Return the (X, Y) coordinate for the center point of the cell that contains the specified text.  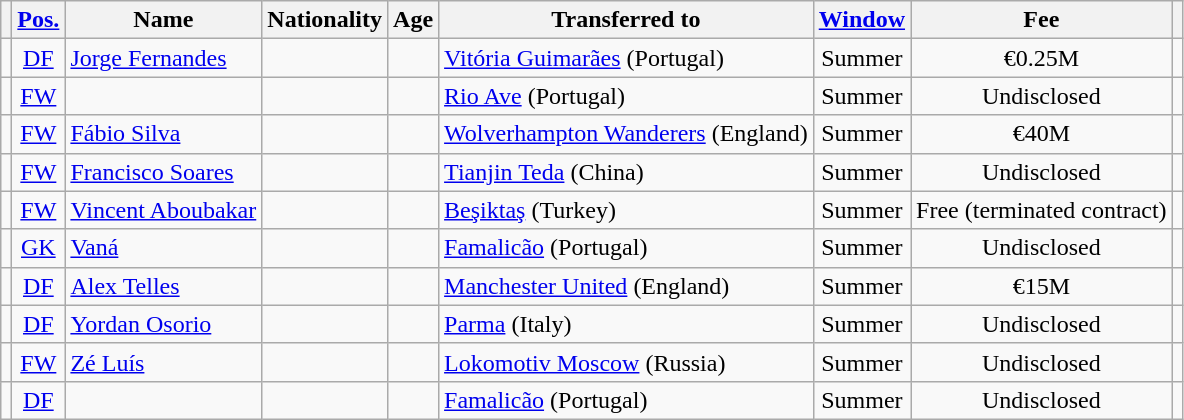
Fábio Silva (164, 134)
Rio Ave (Portugal) (626, 96)
Vaná (164, 248)
Wolverhampton Wanderers (England) (626, 134)
Beşiktaş (Turkey) (626, 210)
Lokomotiv Moscow (Russia) (626, 362)
Parma (Italy) (626, 324)
Window (862, 20)
Fee (1042, 20)
Free (terminated contract) (1042, 210)
€15M (1042, 286)
Tianjin Teda (China) (626, 172)
€40M (1042, 134)
Transferred to (626, 20)
€0.25M (1042, 58)
Manchester United (England) (626, 286)
Alex Telles (164, 286)
Francisco Soares (164, 172)
Yordan Osorio (164, 324)
Name (164, 20)
Age (414, 20)
Nationality (325, 20)
Zé Luís (164, 362)
GK (38, 248)
Vincent Aboubakar (164, 210)
Pos. (38, 20)
Vitória Guimarães (Portugal) (626, 58)
Jorge Fernandes (164, 58)
